From the cell containing the given text, extract its center point as [x, y] coordinate. 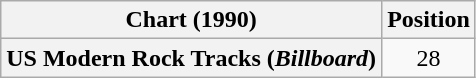
Chart (1990) [192, 20]
Position [429, 20]
US Modern Rock Tracks (Billboard) [192, 58]
28 [429, 58]
